Locate the cell with the specified text and output its [X, Y] center coordinate. 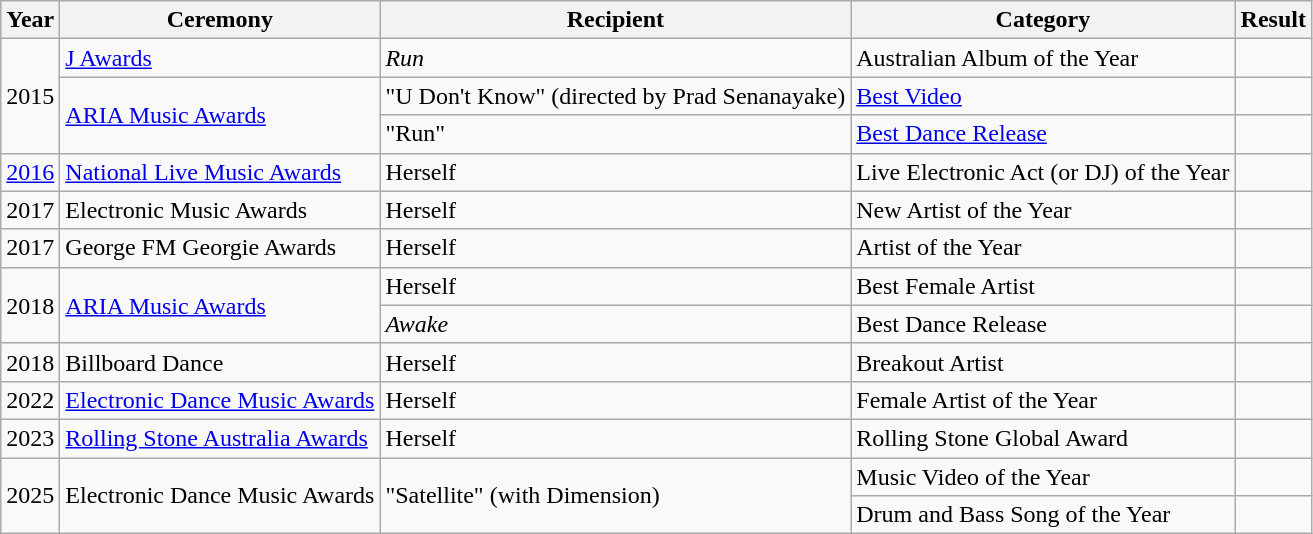
Year [30, 20]
Drum and Bass Song of the Year [1043, 515]
Live Electronic Act (or DJ) of the Year [1043, 172]
Best Video [1043, 96]
Rolling Stone Global Award [1043, 438]
Music Video of the Year [1043, 477]
Category [1043, 20]
"U Don't Know" (directed by Prad Senanayake) [616, 96]
Ceremony [220, 20]
Australian Album of the Year [1043, 58]
National Live Music Awards [220, 172]
Electronic Music Awards [220, 210]
2023 [30, 438]
2015 [30, 96]
2016 [30, 172]
J Awards [220, 58]
"Run" [616, 134]
Rolling Stone Australia Awards [220, 438]
2022 [30, 400]
Breakout Artist [1043, 362]
Run [616, 58]
George FM Georgie Awards [220, 248]
Female Artist of the Year [1043, 400]
Recipient [616, 20]
Billboard Dance [220, 362]
Best Female Artist [1043, 286]
2025 [30, 496]
Artist of the Year [1043, 248]
New Artist of the Year [1043, 210]
"Satellite" (with Dimension) [616, 496]
Result [1273, 20]
Awake [616, 324]
